Extract the (x, y) coordinate from the center of the cell holding the provided text.  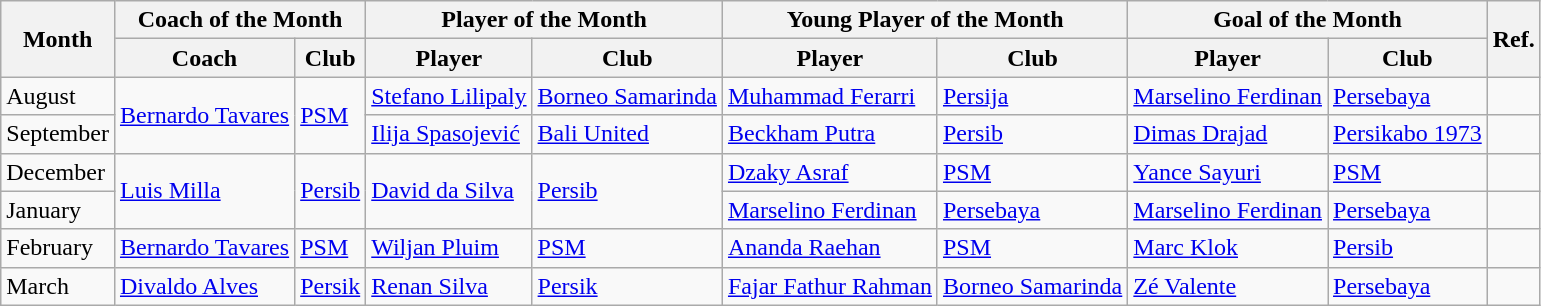
Young Player of the Month (924, 20)
Coach (204, 58)
Dimas Drajad (1228, 134)
Persikabo 1973 (1408, 134)
September (58, 134)
Muhammad Ferarri (830, 96)
Stefano Lilipaly (449, 96)
January (58, 210)
Luis Milla (204, 191)
August (58, 96)
Beckham Putra (830, 134)
Goal of the Month (1308, 20)
Zé Valente (1228, 286)
March (58, 286)
Ananda Raehan (830, 248)
Coach of the Month (240, 20)
David da Silva (449, 191)
February (58, 248)
Divaldo Alves (204, 286)
Ilija Spasojević (449, 134)
Player of the Month (544, 20)
December (58, 172)
Wiljan Pluim (449, 248)
Fajar Fathur Rahman (830, 286)
Persija (1032, 96)
Marc Klok (1228, 248)
Dzaky Asraf (830, 172)
Ref. (1514, 39)
Month (58, 39)
Renan Silva (449, 286)
Bali United (627, 134)
Yance Sayuri (1228, 172)
